Find where the given text appears and provide that cell's center as (x, y) coordinate. 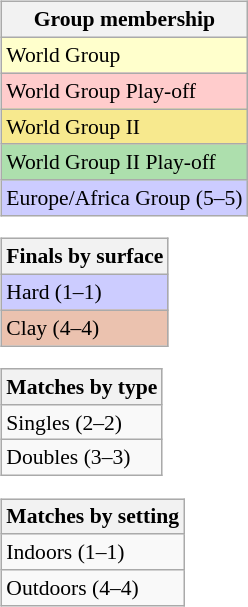
Matches by type (82, 387)
World Group II (124, 127)
Matches by setting (92, 517)
World Group (124, 55)
Indoors (1–1) (92, 552)
Europe/Africa Group (5–5) (124, 198)
Hard (1–1) (84, 292)
Group membership (124, 20)
Finals by surface (84, 257)
Clay (4–4) (84, 328)
Doubles (3–3) (82, 458)
Outdoors (4–4) (92, 588)
World Group II Play-off (124, 162)
Singles (2–2) (82, 422)
World Group Play-off (124, 91)
